Capture the cell that displays the provided text and extract its [X, Y] central coordinate. 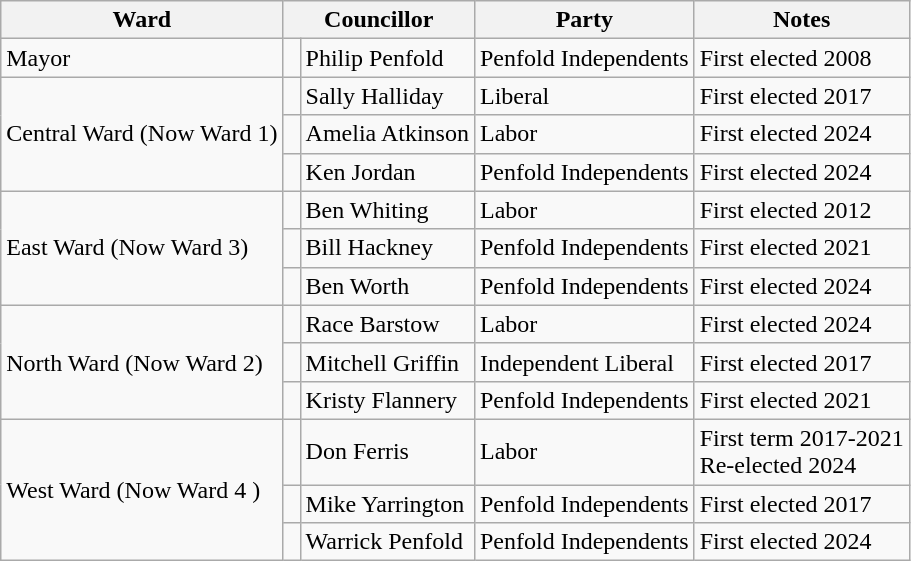
Warrick Penfold [387, 542]
Sally Halliday [387, 96]
Councillor [378, 20]
Ben Whiting [387, 210]
Mayor [142, 58]
Party [584, 20]
Mitchell Griffin [387, 362]
Don Ferris [387, 452]
East Ward (Now Ward 3) [142, 248]
Central Ward (Now Ward 1) [142, 134]
Race Barstow [387, 324]
West Ward (Now Ward 4 ) [142, 490]
First term 2017-2021Re-elected 2024 [802, 452]
Philip Penfold [387, 58]
Ken Jordan [387, 172]
First elected 2008 [802, 58]
Notes [802, 20]
Kristy Flannery [387, 400]
First elected 2012 [802, 210]
Amelia Atkinson [387, 134]
Mike Yarrington [387, 503]
Ward [142, 20]
Ben Worth [387, 286]
Bill Hackney [387, 248]
Independent Liberal [584, 362]
North Ward (Now Ward 2) [142, 362]
Liberal [584, 96]
